Detect which cell encompasses the target text, then output its [x, y] center coordinate. 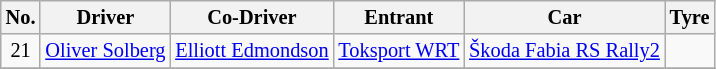
Toksport WRT [400, 51]
Oliver Solberg [105, 51]
Co-Driver [252, 17]
No. [21, 17]
Entrant [400, 17]
21 [21, 51]
Car [564, 17]
Tyre [690, 17]
Driver [105, 17]
Škoda Fabia RS Rally2 [564, 51]
Elliott Edmondson [252, 51]
